Find where the given text appears and provide that cell's center as (X, Y) coordinate. 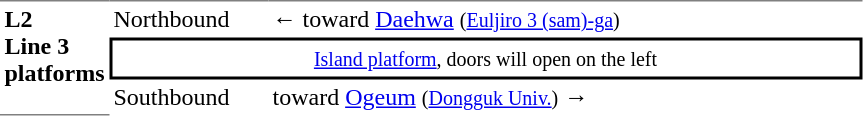
← toward Daehwa (Euljiro 3 (sam)-ga) (565, 19)
Island platform, doors will open on the left (486, 59)
toward Ogeum (Dongguk Univ.) → (565, 98)
L2Line 3 platforms (54, 58)
Southbound (188, 98)
Northbound (188, 19)
